Determine the [X, Y] coordinate at the center of the cell enclosing the given text.  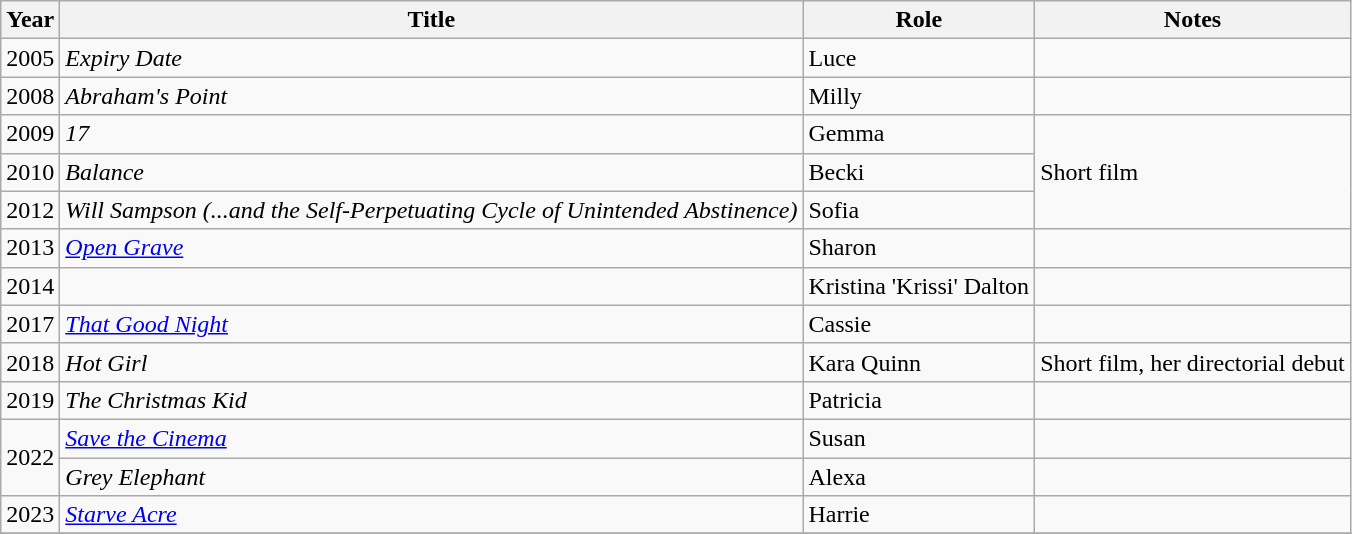
2013 [30, 248]
Kara Quinn [919, 362]
2005 [30, 58]
Title [432, 20]
Sharon [919, 248]
Hot Girl [432, 362]
17 [432, 134]
Year [30, 20]
2017 [30, 324]
Role [919, 20]
Abraham's Point [432, 96]
Save the Cinema [432, 438]
2023 [30, 515]
2014 [30, 286]
2012 [30, 210]
2010 [30, 172]
Kristina 'Krissi' Dalton [919, 286]
Expiry Date [432, 58]
Notes [1193, 20]
Sofia [919, 210]
2022 [30, 457]
Patricia [919, 400]
Starve Acre [432, 515]
2009 [30, 134]
Gemma [919, 134]
2019 [30, 400]
Milly [919, 96]
2008 [30, 96]
Short film, her directorial debut [1193, 362]
Susan [919, 438]
Cassie [919, 324]
2018 [30, 362]
Open Grave [432, 248]
Harrie [919, 515]
Becki [919, 172]
Balance [432, 172]
The Christmas Kid [432, 400]
Grey Elephant [432, 477]
Alexa [919, 477]
Luce [919, 58]
Will Sampson (...and the Self-Perpetuating Cycle of Unintended Abstinence) [432, 210]
That Good Night [432, 324]
Short film [1193, 172]
